Identify which cell holds the provided text, then report its (x, y) central coordinate. 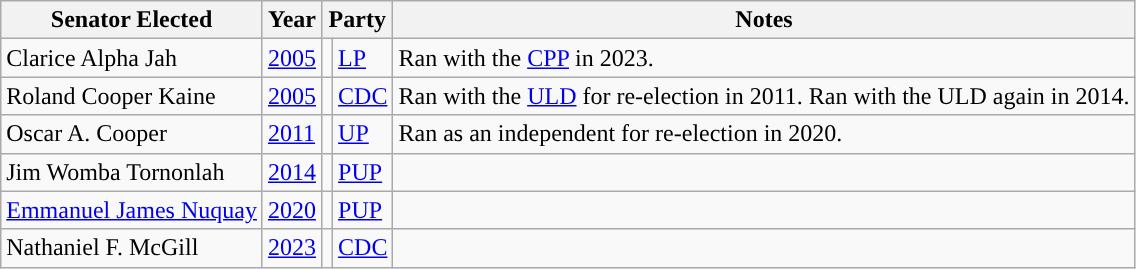
Year (292, 20)
Ran with the CPP in 2023. (764, 58)
2014 (292, 172)
Senator Elected (132, 20)
Emmanuel James Nuquay (132, 210)
Clarice Alpha Jah (132, 58)
2020 (292, 210)
Notes (764, 20)
UP (363, 134)
2023 (292, 248)
2011 (292, 134)
Roland Cooper Kaine (132, 96)
Oscar A. Cooper (132, 134)
Ran with the ULD for re-election in 2011. Ran with the ULD again in 2014. (764, 96)
Jim Womba Tornonlah (132, 172)
Ran as an independent for re-election in 2020. (764, 134)
Nathaniel F. McGill (132, 248)
LP (363, 58)
Party (356, 20)
